Return (x, y) of the center of cell containing provided text 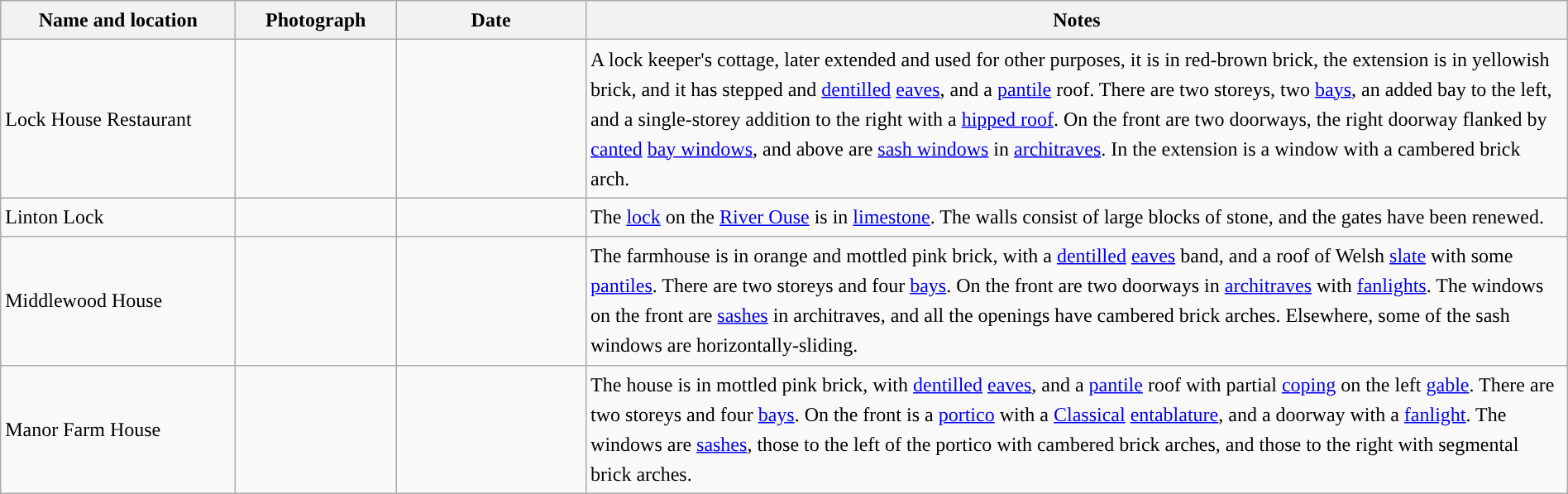
Middlewood House (118, 301)
Notes (1077, 20)
Name and location (118, 20)
Linton Lock (118, 217)
Manor Farm House (118, 429)
Photograph (316, 20)
The lock on the River Ouse is in limestone. The walls consist of large blocks of stone, and the gates have been renewed. (1077, 217)
Date (491, 20)
Lock House Restaurant (118, 119)
